From the cell containing the given text, extract its center point as [x, y] coordinate. 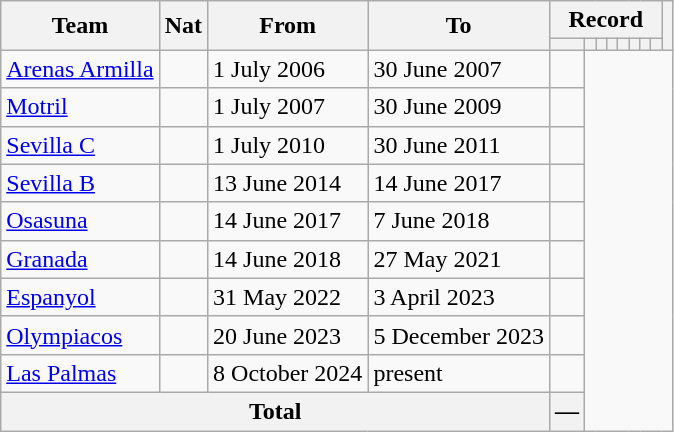
31 May 2022 [288, 297]
Arenas Armilla [80, 69]
20 June 2023 [288, 335]
8 October 2024 [288, 373]
From [288, 26]
Total [276, 411]
5 December 2023 [459, 335]
Las Palmas [80, 373]
27 May 2021 [459, 259]
Motril [80, 107]
Record [606, 20]
To [459, 26]
13 June 2014 [288, 183]
30 June 2007 [459, 69]
7 June 2018 [459, 221]
Team [80, 26]
3 April 2023 [459, 297]
Nat [183, 26]
Granada [80, 259]
present [459, 373]
Olympiacos [80, 335]
1 July 2007 [288, 107]
Sevilla C [80, 145]
1 July 2010 [288, 145]
Espanyol [80, 297]
30 June 2009 [459, 107]
30 June 2011 [459, 145]
Sevilla B [80, 183]
Osasuna [80, 221]
— [568, 411]
14 June 2018 [288, 259]
1 July 2006 [288, 69]
